Find where the given text appears and provide that cell's center as [x, y] coordinate. 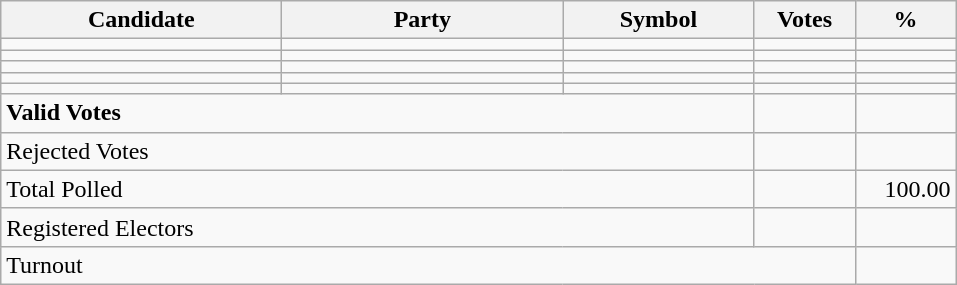
Rejected Votes [378, 151]
% [906, 20]
100.00 [906, 189]
Turnout [428, 265]
Registered Electors [378, 227]
Party [422, 20]
Total Polled [378, 189]
Symbol [658, 20]
Valid Votes [378, 113]
Votes [804, 20]
Candidate [142, 20]
